Capture the cell that displays the provided text and extract its [X, Y] central coordinate. 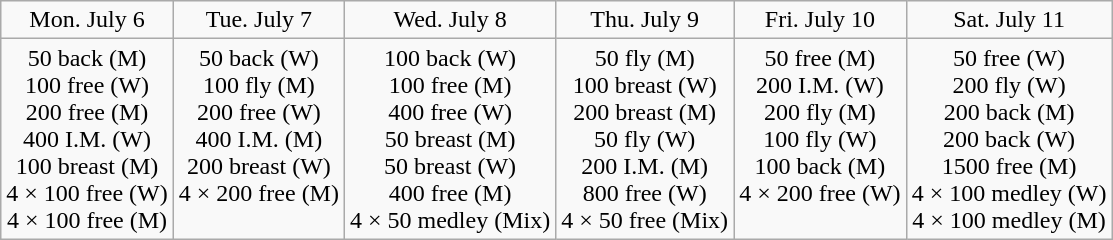
100 back (W) 100 free (M) 400 free (W) 50 breast (M) 50 breast (W) 400 free (M) 4 × 50 medley (Mix) [450, 139]
50 free (W) 200 fly (W) 200 back (M) 200 back (W) 1500 free (M) 4 × 100 medley (W) 4 × 100 medley (M) [1009, 139]
50 back (W) 100 fly (M) 200 free (W) 400 I.M. (M) 200 breast (W) 4 × 200 free (M) [258, 139]
50 free (M) 200 I.M. (W) 200 fly (M) 100 fly (W) 100 back (M) 4 × 200 free (W) [820, 139]
Mon. July 6 [88, 20]
50 back (M) 100 free (W) 200 free (M) 400 I.M. (W) 100 breast (M) 4 × 100 free (W) 4 × 100 free (M) [88, 139]
Fri. July 10 [820, 20]
Tue. July 7 [258, 20]
Wed. July 8 [450, 20]
50 fly (M) 100 breast (W) 200 breast (M) 50 fly (W) 200 I.M. (M) 800 free (W) 4 × 50 free (Mix) [645, 139]
Sat. July 11 [1009, 20]
Thu. July 9 [645, 20]
